Return (x, y) of the center of cell containing provided text 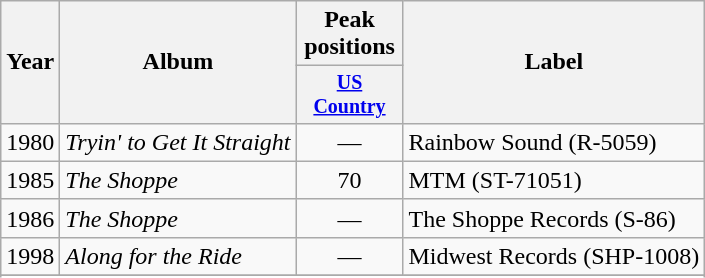
The Shoppe Records (S-86) (554, 218)
1998 (30, 256)
Album (178, 62)
1985 (30, 180)
MTM (ST-71051) (554, 180)
Tryin' to Get It Straight (178, 142)
1980 (30, 142)
Rainbow Sound (R-5059) (554, 142)
70 (350, 180)
Peak positions (350, 34)
Along for the Ride (178, 256)
Year (30, 62)
1986 (30, 218)
Label (554, 62)
US Country (350, 94)
Midwest Records (SHP-1008) (554, 256)
